Scan for the cell matching the given text and deliver its (X, Y) coordinate at center. 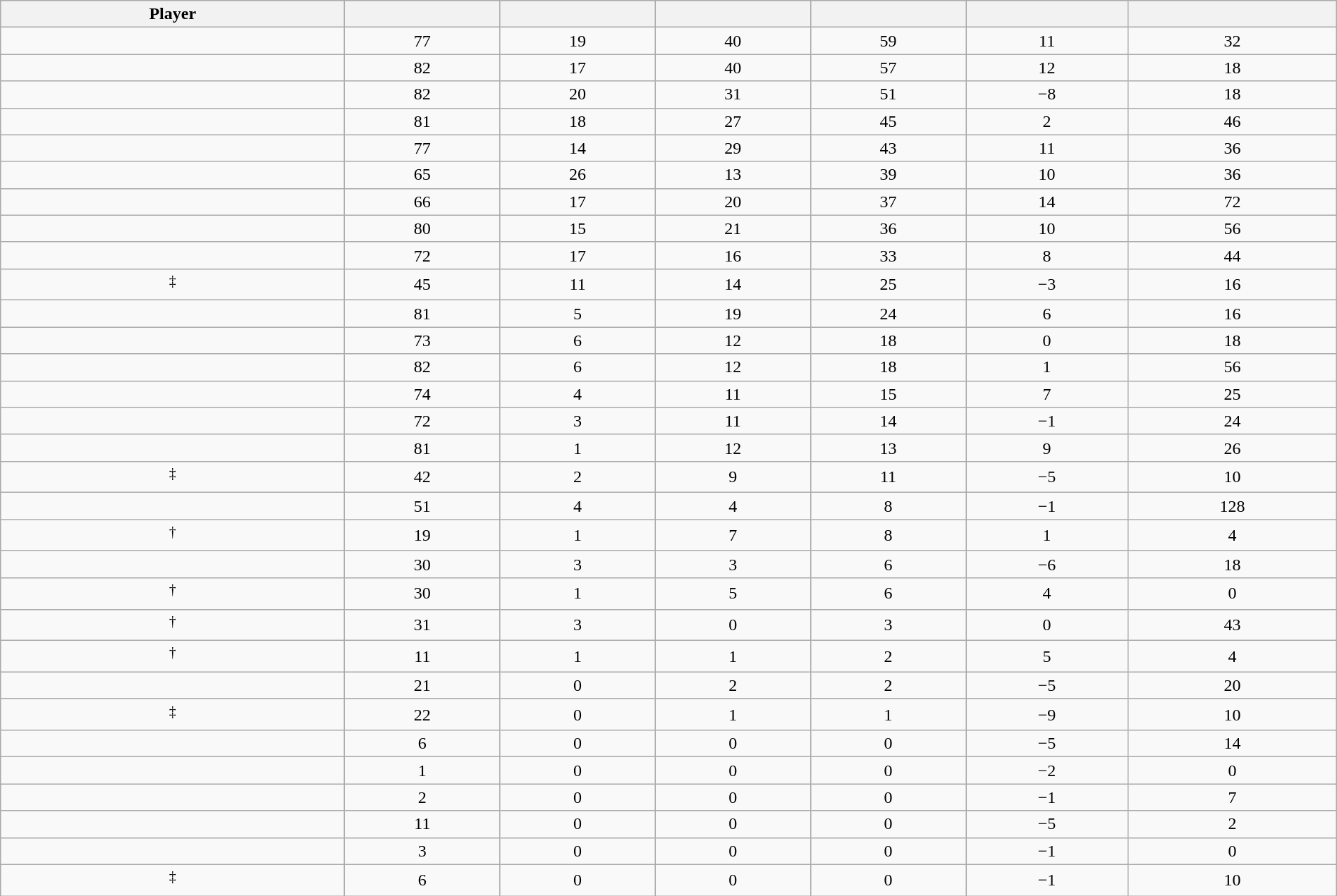
−9 (1047, 715)
Player (173, 14)
22 (422, 715)
−2 (1047, 771)
29 (733, 148)
27 (733, 121)
33 (888, 255)
−8 (1047, 94)
65 (422, 175)
128 (1233, 506)
74 (422, 394)
−3 (1047, 285)
59 (888, 41)
32 (1233, 41)
44 (1233, 255)
57 (888, 68)
46 (1233, 121)
80 (422, 228)
73 (422, 340)
66 (422, 202)
37 (888, 202)
−6 (1047, 564)
39 (888, 175)
42 (422, 477)
